Output the [X, Y] coordinate of the center of the cell containing the given text.  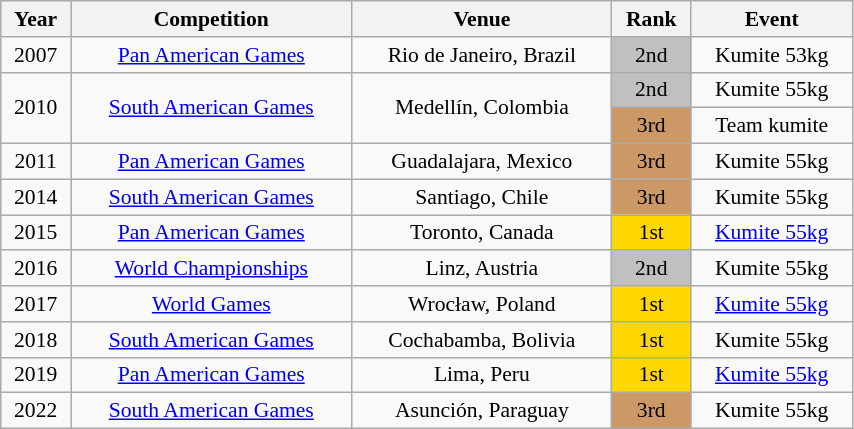
Asunción, Paraguay [482, 411]
Team kumite [772, 126]
Cochabamba, Bolivia [482, 340]
2016 [36, 269]
2014 [36, 197]
World Games [211, 304]
Venue [482, 19]
Event [772, 19]
Medellín, Colombia [482, 108]
2018 [36, 340]
2007 [36, 55]
Year [36, 19]
Kumite 53kg [772, 55]
2010 [36, 108]
2022 [36, 411]
2015 [36, 233]
Wrocław, Poland [482, 304]
2019 [36, 375]
Santiago, Chile [482, 197]
2011 [36, 162]
Linz, Austria [482, 269]
Guadalajara, Mexico [482, 162]
World Championships [211, 269]
Rio de Janeiro, Brazil [482, 55]
Lima, Peru [482, 375]
Toronto, Canada [482, 233]
Rank [652, 19]
Competition [211, 19]
2017 [36, 304]
